Determine the [X, Y] coordinate at the center of the cell enclosing the given text.  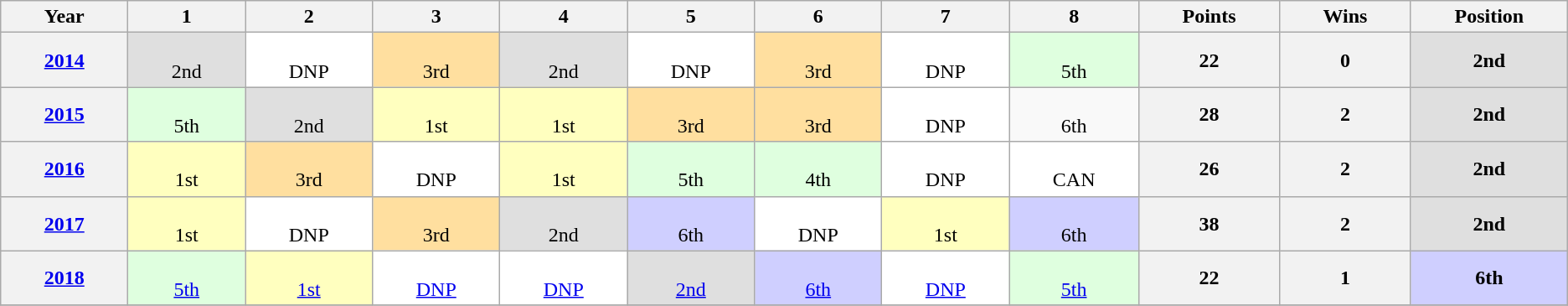
2015 [64, 114]
4th [818, 169]
Position [1489, 17]
6 [818, 17]
26 [1209, 169]
0 [1345, 60]
28 [1209, 114]
8 [1074, 17]
Points [1209, 17]
2016 [64, 169]
Year [64, 17]
3 [436, 17]
CAN [1074, 169]
2018 [64, 278]
2017 [64, 223]
4 [564, 17]
38 [1209, 223]
7 [946, 17]
5 [691, 17]
2014 [64, 60]
Wins [1345, 17]
